Pinpoint the cell where the given text exists, returning its (X, Y) midpoint coordinate. 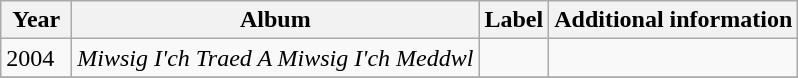
Label (514, 20)
Album (276, 20)
Miwsig I'ch Traed A Miwsig I'ch Meddwl (276, 58)
Year (36, 20)
2004 (36, 58)
Additional information (674, 20)
